Detect which cell encompasses the target text, then output its (X, Y) center coordinate. 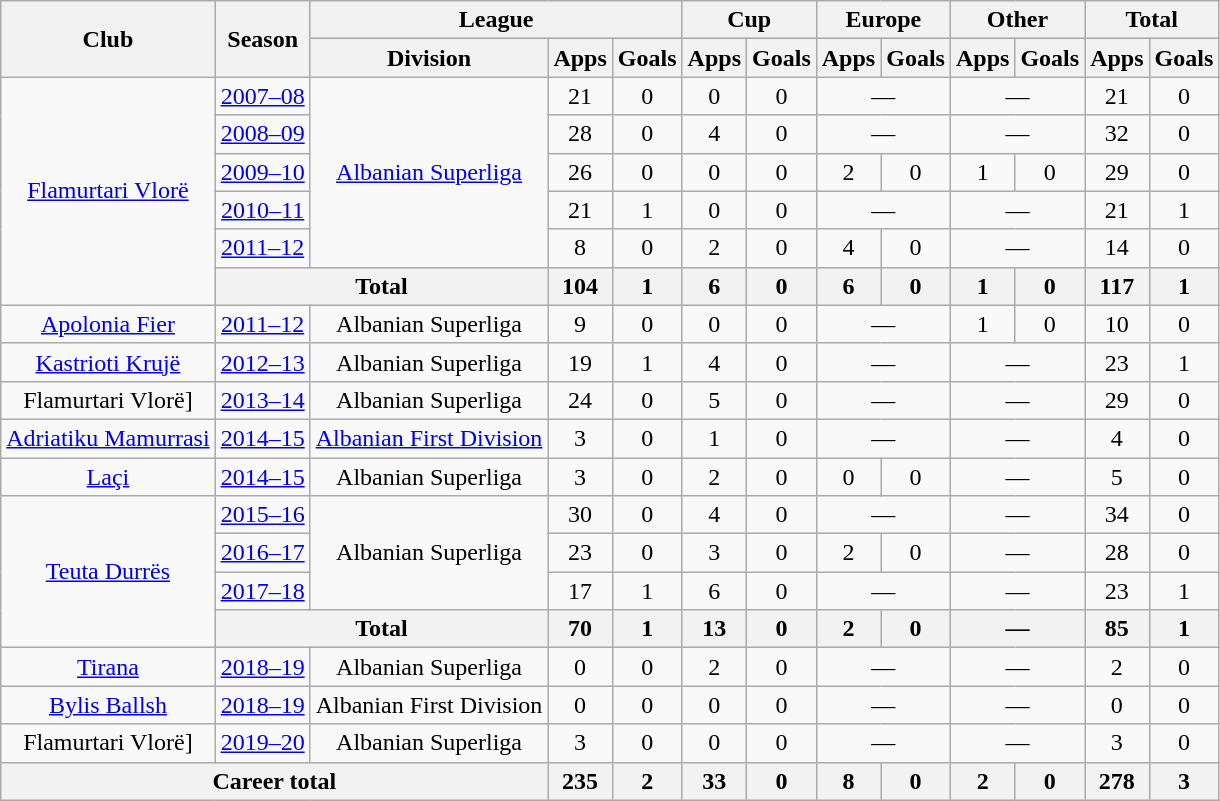
9 (580, 324)
13 (714, 629)
30 (580, 515)
Division (429, 58)
34 (1117, 515)
2010–11 (262, 210)
2009–10 (262, 172)
Teuta Durrës (108, 572)
2017–18 (262, 591)
14 (1117, 248)
Career total (274, 781)
10 (1117, 324)
235 (580, 781)
24 (580, 400)
17 (580, 591)
26 (580, 172)
Adriatiku Mamurrasi (108, 438)
Flamurtari Vlorë (108, 191)
2019–20 (262, 743)
Cup (749, 20)
2012–13 (262, 362)
104 (580, 286)
Kastrioti Krujë (108, 362)
Apolonia Fier (108, 324)
85 (1117, 629)
Europe (883, 20)
70 (580, 629)
278 (1117, 781)
Season (262, 39)
League (496, 20)
33 (714, 781)
2016–17 (262, 553)
117 (1117, 286)
Tirana (108, 667)
Laçi (108, 477)
2008–09 (262, 134)
2015–16 (262, 515)
Bylis Ballsh (108, 705)
19 (580, 362)
Club (108, 39)
Other (1017, 20)
2007–08 (262, 96)
2013–14 (262, 400)
32 (1117, 134)
